Find where the given text appears and provide that cell's center as [x, y] coordinate. 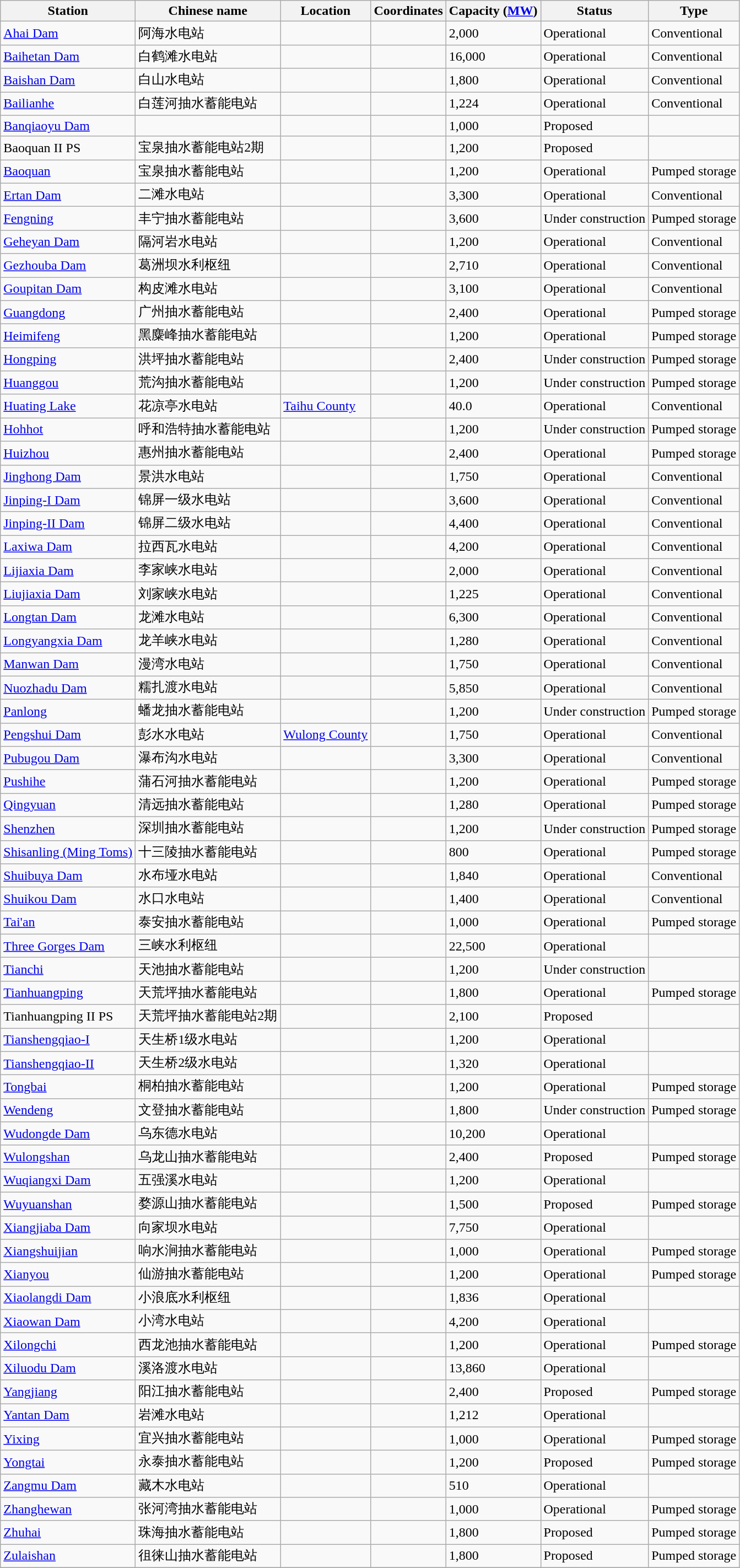
Gezhouba Dam [68, 266]
天荒坪抽水蓄能电站2期 [208, 1017]
文登抽水蓄能电站 [208, 1110]
彭水水电站 [208, 734]
Panlong [68, 711]
Baishan Dam [68, 80]
2,100 [493, 1017]
Hongping [68, 359]
泰安抽水蓄能电站 [208, 923]
三峡水利枢纽 [208, 946]
Yangjiang [68, 1392]
桐柏抽水蓄能电站 [208, 1087]
深圳抽水蓄能电站 [208, 828]
Longtan Dam [68, 617]
漫湾水电站 [208, 665]
藏木水电站 [208, 1485]
锦屏二级水电站 [208, 524]
水布垭水电站 [208, 876]
葛洲坝水利枢纽 [208, 266]
西龙池抽水蓄能电站 [208, 1345]
Goupitan Dam [68, 289]
7,750 [493, 1227]
Xiaolangdi Dam [68, 1298]
龙滩水电站 [208, 617]
黑麋峰抽水蓄能电站 [208, 336]
Xianyou [68, 1275]
永泰抽水蓄能电站 [208, 1462]
Laxiwa Dam [68, 547]
Geheyan Dam [68, 241]
宝泉抽水蓄能电站 [208, 172]
Heimifeng [68, 336]
呼和浩特抽水蓄能电站 [208, 430]
蒲石河抽水蓄能电站 [208, 782]
龙羊峡水电站 [208, 641]
Tongbai [68, 1087]
1,400 [493, 899]
Wudongde Dam [68, 1134]
乌东德水电站 [208, 1134]
13,860 [493, 1368]
Shenzhen [68, 828]
Station [68, 11]
Status [595, 11]
Huizhou [68, 453]
Xiangjiaba Dam [68, 1227]
惠州抽水蓄能电站 [208, 453]
十三陵抽水蓄能电站 [208, 852]
Wulongshan [68, 1157]
Wuyuanshan [68, 1204]
构皮滩水电站 [208, 289]
溪洛渡水电站 [208, 1368]
1,836 [493, 1298]
Shuikou Dam [68, 899]
Baihetan Dam [68, 56]
Pubugou Dam [68, 759]
清远抽水蓄能电站 [208, 805]
Qingyuan [68, 805]
Xiangshuijian [68, 1252]
婺源山抽水蓄能电站 [208, 1204]
Hohhot [68, 430]
Tianchi [68, 969]
Tianshengqiao-I [68, 1040]
Baoquan [68, 172]
Nuozhadu Dam [68, 688]
锦屏一级水电站 [208, 501]
Huanggou [68, 383]
花凉亭水电站 [208, 406]
响水涧抽水蓄能电站 [208, 1252]
Xiaowan Dam [68, 1321]
1,500 [493, 1204]
1,225 [493, 594]
张河湾抽水蓄能电站 [208, 1510]
Yongtai [68, 1462]
Location [326, 11]
白山水电站 [208, 80]
Zangmu Dam [68, 1485]
Longyangxia Dam [68, 641]
仙游抽水蓄能电站 [208, 1275]
Wendeng [68, 1110]
李家峡水电站 [208, 570]
22,500 [493, 946]
Zhuhai [68, 1533]
阳江抽水蓄能电站 [208, 1392]
荒沟抽水蓄能电站 [208, 383]
3,100 [493, 289]
白鹤滩水电站 [208, 56]
天池抽水蓄能电站 [208, 969]
阿海水电站 [208, 33]
800 [493, 852]
拉西瓦水电站 [208, 547]
珠海抽水蓄能电站 [208, 1533]
Manwan Dam [68, 665]
Xilongchi [68, 1345]
Wuqiangxi Dam [68, 1181]
Tianhuangping [68, 992]
Jinping-I Dam [68, 501]
Liujiaxia Dam [68, 594]
Lijiaxia Dam [68, 570]
宜兴抽水蓄能电站 [208, 1439]
16,000 [493, 56]
Fengning [68, 218]
Three Gorges Dam [68, 946]
刘家峡水电站 [208, 594]
天荒坪抽水蓄能电站 [208, 992]
40.0 [493, 406]
糯扎渡水电站 [208, 688]
Ertan Dam [68, 195]
1,224 [493, 104]
6,300 [493, 617]
Shisanling (Ming Toms) [68, 852]
Coordinates [408, 11]
向家坝水电站 [208, 1227]
Type [694, 11]
岩滩水电站 [208, 1416]
1,320 [493, 1063]
洪坪抽水蓄能电站 [208, 359]
隔河岩水电站 [208, 241]
Jinping-II Dam [68, 524]
五强溪水电站 [208, 1181]
瀑布沟水电站 [208, 759]
天生桥2级水电站 [208, 1063]
Tai'an [68, 923]
水口水电站 [208, 899]
二滩水电站 [208, 195]
乌龙山抽水蓄能电站 [208, 1157]
Jinghong Dam [68, 476]
Tianhuangping II PS [68, 1017]
510 [493, 1485]
Yantan Dam [68, 1416]
小浪底水利枢纽 [208, 1298]
4,400 [493, 524]
徂徕山抽水蓄能电站 [208, 1556]
Baoquan II PS [68, 148]
广州抽水蓄能电站 [208, 312]
1,840 [493, 876]
1,212 [493, 1416]
Shuibuya Dam [68, 876]
Banqiaoyu Dam [68, 126]
Wulong County [326, 734]
Capacity (MW) [493, 11]
Huating Lake [68, 406]
10,200 [493, 1134]
2,710 [493, 266]
Xiluodu Dam [68, 1368]
Chinese name [208, 11]
Tianshengqiao-II [68, 1063]
白莲河抽水蓄能电站 [208, 104]
Pengshui Dam [68, 734]
Zulaishan [68, 1556]
Zhanghewan [68, 1510]
景洪水电站 [208, 476]
Taihu County [326, 406]
Ahai Dam [68, 33]
天生桥1级水电站 [208, 1040]
5,850 [493, 688]
宝泉抽水蓄能电站2期 [208, 148]
蟠龙抽水蓄能电站 [208, 711]
Yixing [68, 1439]
丰宁抽水蓄能电站 [208, 218]
Pushihe [68, 782]
小湾水电站 [208, 1321]
Bailianhe [68, 104]
Guangdong [68, 312]
